Provide the [X, Y] coordinate of the cell's center where the given text is located.  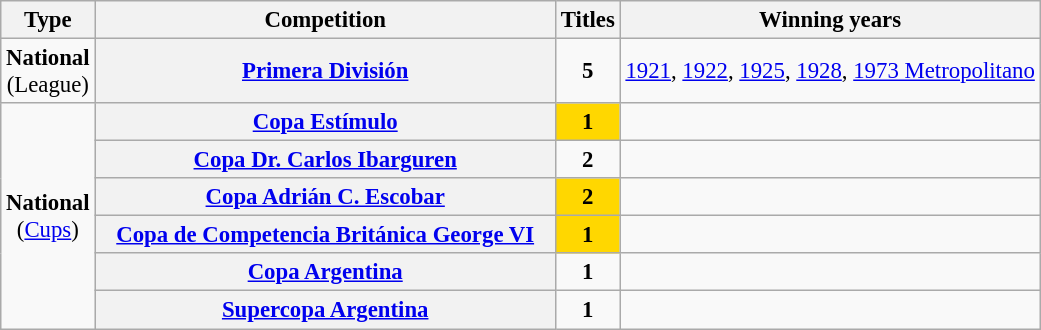
1921, 1922, 1925, 1928, 1973 Metropolitano [830, 72]
Copa Argentina [326, 273]
Supercopa Argentina [326, 310]
Copa Adrián C. Escobar [326, 197]
Competition [326, 20]
5 [588, 72]
Copa de Competencia Británica George VI [326, 235]
Copa Dr. Carlos Ibarguren [326, 160]
National(Cups) [48, 216]
Type [48, 20]
National(League) [48, 72]
Copa Estímulo [326, 122]
Winning years [830, 20]
Titles [588, 20]
Primera División [326, 72]
